Determine the (X, Y) coordinate at the center of the cell enclosing the given text.  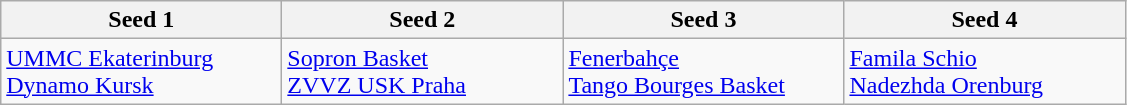
Seed 4 (984, 20)
UMMC Ekaterinburg Dynamo Kursk (142, 72)
Seed 2 (422, 20)
Seed 3 (704, 20)
Fenerbahçe Tango Bourges Basket (704, 72)
Seed 1 (142, 20)
Famila Schio Nadezhda Orenburg (984, 72)
Sopron Basket ZVVZ USK Praha (422, 72)
